Capture the cell that displays the provided text and extract its [x, y] central coordinate. 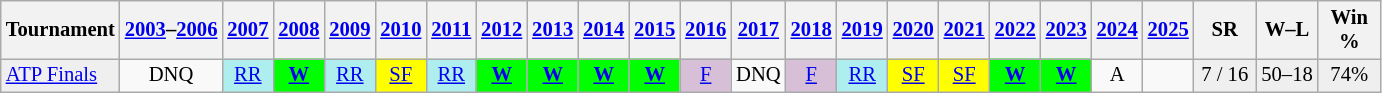
2011 [451, 29]
SR [1225, 29]
2008 [298, 29]
2019 [862, 29]
2024 [1118, 29]
Win % [1349, 29]
7 / 16 [1225, 75]
2017 [758, 29]
2012 [502, 29]
ATP Finals [60, 75]
2015 [654, 29]
74% [1349, 75]
2016 [706, 29]
50–18 [1287, 75]
W–L [1287, 29]
2025 [1168, 29]
2014 [604, 29]
2010 [400, 29]
A [1118, 75]
2013 [552, 29]
2018 [812, 29]
2023 [1066, 29]
Tournament [60, 29]
2021 [964, 29]
2022 [1016, 29]
2007 [248, 29]
2003–2006 [172, 29]
2009 [350, 29]
2020 [914, 29]
